For the text-containing cell, return its midpoint in (x, y) coordinate format. 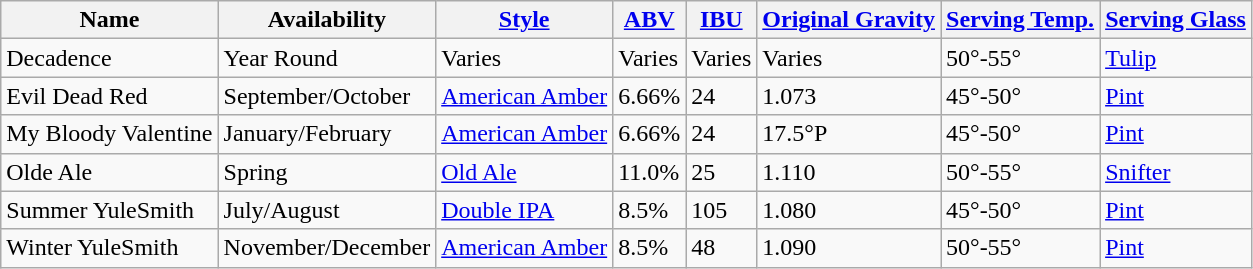
1.073 (849, 96)
Double IPA (524, 210)
Old Ale (524, 172)
Snifter (1176, 172)
Name (110, 20)
1.110 (849, 172)
Decadence (110, 58)
Year Round (327, 58)
Tulip (1176, 58)
My Bloody Valentine (110, 134)
11.0% (650, 172)
Summer YuleSmith (110, 210)
July/August (327, 210)
1.080 (849, 210)
ABV (650, 20)
Serving Temp. (1020, 20)
Spring (327, 172)
Serving Glass (1176, 20)
Original Gravity (849, 20)
Olde Ale (110, 172)
Winter YuleSmith (110, 248)
Style (524, 20)
Evil Dead Red (110, 96)
48 (722, 248)
25 (722, 172)
January/February (327, 134)
September/October (327, 96)
105 (722, 210)
1.090 (849, 248)
17.5°P (849, 134)
November/December (327, 248)
Availability (327, 20)
IBU (722, 20)
